Return the (x, y) coordinate for the center point of the cell that contains the specified text.  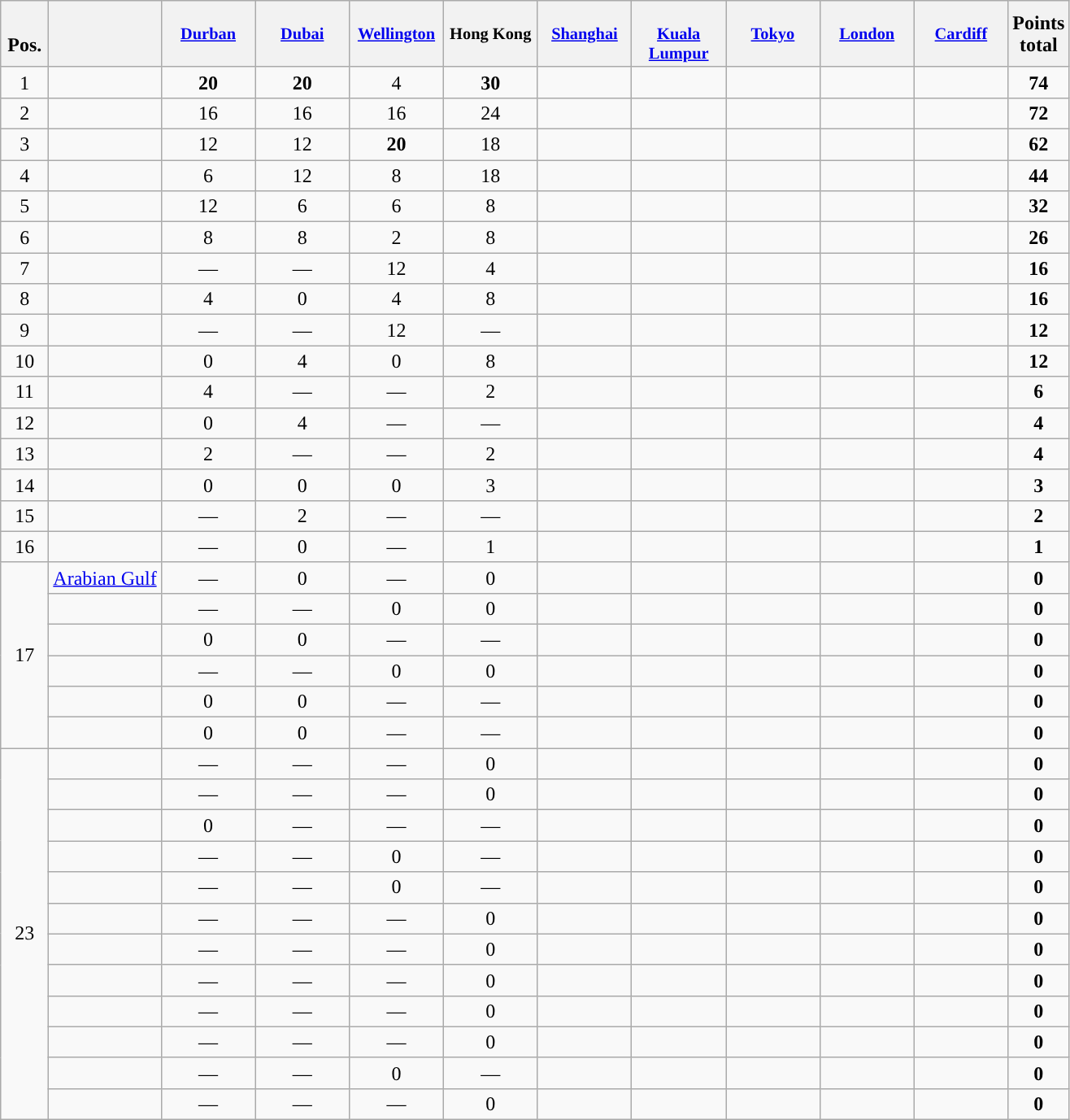
14 (24, 485)
Hong Kong (490, 34)
10 (24, 361)
15 (24, 516)
11 (24, 392)
17 (24, 655)
London (867, 34)
9 (24, 330)
Wellington (397, 34)
62 (1039, 145)
Kuala Lumpur (679, 34)
24 (490, 113)
5 (24, 207)
Pos. (24, 34)
72 (1039, 113)
32 (1039, 207)
44 (1039, 176)
74 (1039, 82)
Shanghai (585, 34)
7 (24, 268)
Cardiff (961, 34)
13 (24, 454)
30 (490, 82)
Pointstotal (1039, 34)
26 (1039, 238)
Dubai (302, 34)
Tokyo (773, 34)
Arabian Gulf (105, 577)
Durban (208, 34)
23 (24, 934)
